Search for the cell housing the specified text and yield its [X, Y] center coordinate. 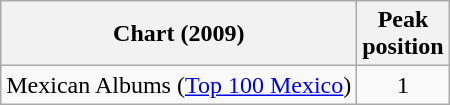
Mexican Albums (Top 100 Mexico) [179, 85]
Peakposition [403, 34]
1 [403, 85]
Chart (2009) [179, 34]
